Search for the cell housing the specified text and yield its (x, y) center coordinate. 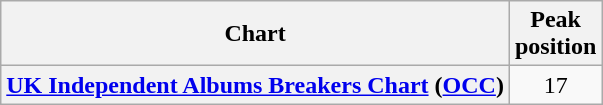
Peakposition (555, 34)
17 (555, 85)
Chart (256, 34)
UK Independent Albums Breakers Chart (OCC) (256, 85)
